Detect which cell encompasses the target text, then output its [X, Y] center coordinate. 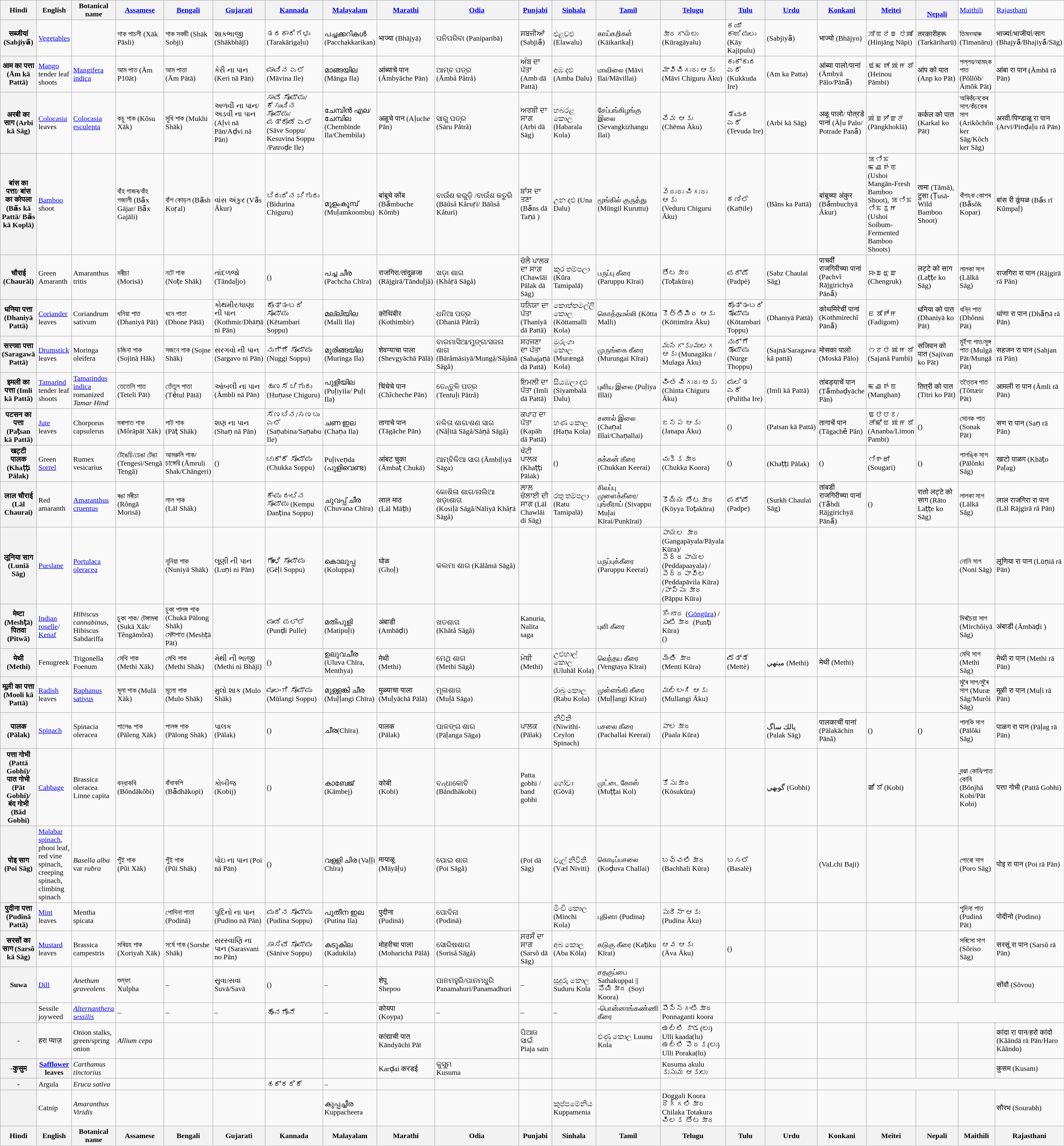
ميتهي (Methi) [791, 663]
ಬಸಲೆ (Basalè) [745, 864]
પાલક(Pālak) [239, 730]
తోటకూర (Toṭakūra) [693, 277]
Mentha spicata [94, 917]
ਅਰਬੀ ਦਾ ਸਾਗ (Arbi dā Sāg) [535, 123]
జనప ఆకు(Janapa Āku) [693, 427]
కొయ్య తోటకూర(Kōyya Toṭakūra) [693, 504]
ꯐꯗꯤꯒꯣꯝ (Fadigom) [891, 318]
ಕುಕ್ಕುದ ಎರೆ (Kukkuda Ire) [745, 74]
কচু শাক (Kôsu Xāk) [140, 123]
ಗೋಳಿ ಸೊಪ್ಪು (Gēḷi Soppu) [294, 565]
সোনক পাত (Sonak Pāt) [976, 427]
ধনে পাতা(Dhone Pātā) [188, 318]
හබරළ කොල (Habarala Kola) [574, 123]
Tamarindus indicaromanizedTamar Hind [94, 390]
পল্লব/আমঽক পাত (Pôllôb/Āmôk Pāt) [976, 74]
कांदा रा पान/हरो कांदो (Kãāndā rā Pān/Haro Kãāndo) [1029, 1041]
වැල් නිවිති (Væl Niviti) [574, 864]
सरसों का साग (Sarsõ kā Sāg) [18, 949]
মূলো শাক(Mulo Shāk) [188, 695]
കുപ്പച്ചീരKuppacheera [350, 1108]
মূলা শাক (Mulā Xāk) [140, 695]
সর্ষে শাক (Sorshe Shāk) [188, 949]
ਸਬਜੀਆਂ (Sabjiā̃) [535, 38]
पुदीना पत्ता (Pudinā Pattā) [18, 917]
ପାଳଙ୍ଗ ଶାଗ(Pāḷanga Sāga) [477, 730]
ପାନମହୁରି/ପାନମଧୁରିPanamahuri/Panamadhuri [477, 985]
ਇਮਲੀ ਦਾ ਪੱਤਾ (Imli dā Pattā) [535, 390]
मूली का पत्ता (Mooli kā Pattā) [18, 695]
તાંદળજો (Tāndaḷjo) [239, 277]
Sessile joyweed [54, 1013]
ଧନିଆ ପତ୍ର(Dhaniā Påtrå) [477, 318]
लाल माठ(Lāl Māṭh) [406, 504]
ꯀꯣꯕꯤ (Kobi) [891, 787]
लट्टे को साग (Laṭṭe ko Sāg) [937, 277]
શાકભાજી (Shākbhājī) [239, 38]
आंप को पात (Anp ko Pāt) [937, 74]
(Surkh Chaulai Sāg) [791, 504]
তত্তৈৰ পাত (Tôttæir Pāt) [976, 390]
Vegetables [54, 38]
पालक(Pālak) [406, 730]
-कुसुम [18, 1069]
சணல் இலை (Chaṇal Illai/Chaṇallai) [628, 427]
එළවළු (Elawalu) [574, 38]
Radish leaves [54, 695]
खाटो पाळग (Khāṭo Paḷag) [1029, 464]
Green Sorrel [54, 464]
Red amaranth [54, 504]
Coriandrum sativum [94, 318]
Moringa oleifera [94, 355]
ఆవ ఆకు(Āva Āku) [693, 949]
নটে শাক(Noṭe Shāk) [188, 277]
ಕೊತ್ತಂಬರಿ ಸೊಪ್ಪು (Kētambari Soppu) [294, 318]
तामा (Tāmā), टुसा (Ṭusā-Wild Bamboo Shoot) [937, 204]
മല്ലിയില (Malli Ila) [350, 318]
अळूचे पान (Aḷuche Pān) [406, 123]
ବାରମାସିଆ/ମୁଙ୍ଗ/ସଜନା ଶାଗ (Bāråmāsiyā/Mungå/Såjånā Sāgå) [477, 355]
ତେନ୍ତୁଳି ପତ୍ର(Tentuḷi Påtrå) [477, 390]
Safflower leaves [54, 1069]
Catnip [54, 1108]
සූදුරු කොල Suduru Kola [574, 985]
सोंवौ (Sõvou) [1029, 985]
ਬਾਂਸ ਦਾ ਤਣਾ (Bā̃ns dā Taṇā ) [535, 204]
মুখি শাক (Mukhi Shāk) [188, 123]
කුප්පමේනිය Kuppamenia [574, 1108]
આંબલી ના પાન (Āmbli nā Pān) [239, 390]
સરસ્વાણિ ના પાન (Sarasvani no Pān) [239, 949]
අඹ දළු (Amba Dalu) [574, 74]
නිවිති (Niwithi-Ceylon Spinach) [574, 730]
भाज्या (Bhājyā) [406, 38]
घोळ(Ghoḷ) [406, 565]
മാങ്ങയില (Mānga Ila) [350, 74]
पत्ता गोभी (Pattā Gobhi)/पात गोभी (Pāt Gobhi)/बंद गोभी (Bãd Gobhi) [18, 787]
ਸਹਜਣਾ ਦਾ ਪੱਤਾ (Sahajaṇā dā Pattā) [535, 355]
మావిచిగురు ఆకు(Māvi Chiguru Āku) [693, 74]
શણ ના પાન (Shaṇ nā Pān) [239, 427]
মেথি শাক(Methi Xāk) [140, 663]
ꯁꯖꯅꯥ ꯄꯥꯝꯕꯤ (Sajanā Pambi) [891, 355]
ਮੇਥੀ (Methi) [535, 663]
గోంగూర (Gōngūra) /పుంటికూర (Punṭi Kūra)() [693, 626]
चिंचेचे पान (Chĩcheche Pān) [406, 390]
ನುಗ್ಗೆ ಸೊಪ್ಪು (Nuggi Soppu) [294, 355]
शेपूShepoo [406, 985]
ගෝවා (Gōvā) [574, 787]
आम का पत्ता (Ām kā Pattā) [18, 74]
बांस री कूंपळ (Bā̃s rī Kũmpaḷ) [1029, 204]
ಪದ್ಪೆ (Padpè) [745, 277]
புளி கீரை [628, 626]
மூங்கில் குருத்து (Mūngil Kuruttu) [628, 204]
रातो लट्टे को साग (Rāto Laṭṭe ko Sāg) [937, 504]
ମେଥି ଶାଗ(Methi Sāgå) [477, 663]
সৰিয়হ শাক (Xoriyah Xāk) [140, 949]
கொடிப்பசலை (Koḍuva Challai) [628, 864]
পালঙ্গ শাক(Pālong Shāk) [188, 730]
अंबाडी (Ãmbāḍi ) [1029, 626]
বাঁহ গাজৰ/বাঁহ গজালী (Bā̃x Gājar/ Bā̃x Gajāli) [140, 204]
अरबी का साग (Arbi kā Sāg) [18, 123]
ಮಾವಿನ ಎಲೆ (Māvina Ile) [294, 74]
ସୋରିଷଶାଗ(Soriså Sāgå) [477, 949]
বাঁশঽক কোপৰ (Bā̃sôk Kopar) [976, 204]
कोबी(Kobi) [406, 787]
හණ කොල (Haṇa Kola) [574, 427]
ꯑꯥꯃꯒꯤ ꯄꯥꯝꯕꯤ (Heinou Pāmbi) [891, 74]
राजगिरा रा पान (Rājgirā rā Pān) [1029, 277]
ముల్లంగి ఆకు(Mullangi Āku) [693, 695]
ପିଆଜ ସାଇଁPiaja sain [535, 1041]
சேப்பங்கிழங்கு இலை (Sevangkizhangu Ilai) [628, 123]
சிவப்பு முளைக்கீரை/புங்கீராய் (Sivappu Muḷai Kīrai/Punkīrai) [628, 504]
मोसका पालो (Moskā Pālo) [842, 355]
ଖଡ଼ା ଶାଗ(Khåṛā Sāgå) [477, 277]
କଲମା ଶାଗ (Kålåmā Sāgå) [477, 565]
मेथी रा पान (Methi rā Pān) [1029, 663]
চুকা শাক/ টেঙ্গামৰা(Sukā Xāk/ Têngāmôrā) [140, 626]
তিমনআৰু (Timanāru) [976, 38]
तरकारीहरू (Tarkāriharū) [937, 38]
পোদিনা পাতা (Podinā) [188, 917]
ഉലുവചീര (Uluva Chīra, Menthya) [350, 663]
പുളിയില (Puḷiyila/ Puḷi Ila) [350, 390]
सौरभ (Sourabh) [1029, 1108]
বন্ধাকবি(Bôndākôbi) [140, 787]
Mangifera indica [94, 74]
સરગવો ની પાન (Sargavo ni Pān) [239, 355]
උන දළු (Una Dalu) [574, 204]
-பொன்னாங்கண்ணி கீரை [628, 1013]
ਧਨਿਯਾ ਦਾ ਪੱਤਾ (Thaniyā dā Pattā) [535, 318]
तागाचे पान(Tāgāche Pān) [406, 427]
पालकाचीं पानां (Pālakāchin Pānã) [842, 730]
कोयपा(Koypa) [406, 1013]
Chorporus capsulerus [94, 427]
Alternanthera sessilis [94, 1013]
लूनिया साग (Luniā Sāg) [18, 565]
Coriander leaves [54, 318]
लाल राजगिरा रा पान (Lāl Rājgirā rā Pān) [1029, 504]
ପୋଦିନା(Podinā) [477, 917]
বাঁশ কোড়ল (Bā̃sh Koṛal) [188, 204]
பருப்புக்கீரை (Paruppu Keerai) [628, 565]
Basella alba var rubra [94, 864]
চুকা পালঙ্গ শাক(Chukā Pālong Shāk)মেষ্টাপাত (Meshṭā Pāt) [188, 626]
कर्कल को पात (Karkal ko Pāt) [937, 123]
आंबट चुका(Āmbaṭ Chukā) [406, 464]
পুদিনা পাত (Pudinā Pāt) [976, 917]
ಸೆಣಬಿನ/ಸಣಬು ಎಲೆ (Saṇabina/Saṇabu Ile) [294, 427]
Drumstick leaves [54, 355]
કેરી ના પાન (Keri nā Pān) [239, 74]
മുള്ളങ്കി ചീര (Muḷḷangi Chīra) [350, 695]
ಬಿದುರಿನ ಚಿಗುರು (Bidurina Chiguru) [294, 204]
ବନ୍ଧାକୋବି(Båndhākobi) [477, 787]
पटसन का पत्ता (Paṭsan kā Pattā) [18, 427]
କୁସୁମKusuma [477, 1069]
সজনে শাক (Sojne Shāk) [188, 355]
शेवग्याचा पाला(Shevgyāchā Pālā) [406, 355]
കാബേജ് (Kāmbej) [350, 787]
ಕಯ್ ಕಾಜಿಪುಲು (Kāy Kajipulu) [745, 38]
கொத்தமல்லி (Kōtta Malli) [628, 318]
টেঙেচি/চেঙা টেঙা (Tengesi/Sengā Tengā) [140, 464]
सजिवन को पात (Sajivan ko Pāt) [937, 355]
সৰিসো সাগ (Sôriso Sāg) [976, 949]
Puḷiveṇda (പുളിവെണ്ട) [350, 464]
Carthamus tinctorius [94, 1069]
ਪਾਲਕ (Pālak) [535, 730]
আম পাত (Ām P10āt) [140, 74]
तांबड्याचें पान (Tā̃mbaḍyāche Pān) [842, 390]
మెంతి కూర (Menti Kūra) [693, 663]
ਕਪਾਹ ਦਾ ਪੱਤਾ (Kapāh dā Pattā) [535, 427]
Mint leaves [54, 917]
মেথি সাগ (Methi Sāg) [976, 663]
खट्टी पालक (Khaṭṭi Pālak) [18, 464]
ধন্নি পাত (Dhônni Pāt) [976, 318]
भाज्यां/भाजीयां/साग (Bhajyā̃/Bhajiyā̃/Sāg) [1029, 38]
আমরুলি শাক/চাঙ্গেরি (Āmruli Shak/Chāngeri) [188, 464]
Raphanus sativus [94, 695]
অৰিকঁচনকেৰ সাগ/কঁচকেৰ সাগ (Arikõchôn ker Sāg/Kõch ker Sāg) [976, 123]
ಕೊತ್ತಂಬರಿ ತೊಪ್ಪು (Kōtambari Toppu) [745, 318]
ꯃꯉꯒꯥꯟ (Manghan) [891, 390]
कोथिंबीर(Kothimbir) [406, 318]
Dill [54, 985]
କୋଶିଳା ଶାଗ/ନାଲିଆ ଖଡ଼ାଶାଗ(Kosiḷā Sāgå/Nāliyā Khåṛā Sāgå) [477, 504]
सरसूं रा पान (Sarsũ rā Pān) [1029, 949]
Purslane [54, 565]
(Sabjiyā̃) [791, 38]
മുളംകൂമ്പ് (Muḷamkoombu) [350, 204]
(Poi dā Sāg) [535, 864]
ମୂଳାଶାଗ(Muḷā Sāga) [477, 695]
ಮೂಲಂಗಿ ಸೊಪ್ಪು (Mūlangi Soppu) [294, 695]
বাঁধাকপি(Bā̃dhākopi) [188, 787]
मेष्टा (Meshṭā)पितवा (Pitwā) [18, 626]
इमली का पत्ता (Imli kā Pattā) [18, 390]
ਲਾਲ ਚੋਲਾਈ ਦੀ ਸਾਗ (Lāl Chawlāi di Sāg) [535, 504]
মেথি শাক(Methi Shāk) [188, 663]
পাট শাক(Pāṭ Shāk) [188, 427]
ఉల్లి కాడ(లు)Ulli kaada(lu) ఉల్లి పొరక(లు)Ulli Poraka(lu) [693, 1041]
ಪದ್ಪೆ (Padpe) [745, 504]
মুৰৈ সাগ/মুৰৈ সাগ (Muræ Sāg/Murôi Sāg) [976, 695]
ಸಾವೆ ಸೊಪ್ಪು/ ಕೆಸುವಿನ ಸೊಪ್ಪು/ ಪತ್ರೊಡೆ ಎಲೆ (Sāve Soppu/ Kesuvina Soppu /Patroḍe Ile) [294, 123]
රාබු කොල (Rabu Kola) [574, 695]
కూరగాయలు (Kūragāyalu) [693, 38]
காய்கறிகள் (Kāikarikaḷ) [628, 38]
(Patsan kā Pattā) [791, 427]
ଖତଶାଗ(Khåtå Sāgå) [477, 626]
മതിപുളി (Matipuḷi) [350, 626]
ধনিয়া পাত (Dhaniyā Pāt) [140, 318]
උළුහාල් කොල (Uluhāl Kola) [574, 663]
मायाळू(Māyāḷu) [406, 864]
Tamarind tender leaf shoots [54, 390]
পুঁই শাক(Pũi Xāk) [140, 864]
मूळी रा पान (Muḷi rā Pān) [1029, 695]
(Arbi kā Sāg) [791, 123]
പച്ച ചീര (Pachcha Chīra) [350, 277]
कोथमिरेचीं पानां (Kothmirechĩ Pānā̃) [842, 318]
धनिया को पात (Dhaniyā ko Pāt) [937, 318]
పుదీనా ఆకు(Pudina Āku) [693, 917]
വളളി ചിര (Vaḷḷi Chīra) [350, 864]
చుక్కకూర (Chukka Koora) [693, 464]
तागाचें पान (Tāgachẽ Pān) [842, 427]
মিৰচৈয়া সাগ (Mirchôiyā Sāg) [976, 626]
कुसम (Kusam) [1029, 1069]
(Imli kā Pattā) [791, 390]
Colocasia esculenta [94, 123]
अंबाडी(Ambāḍi) [406, 626]
Suwa [18, 985]
बांबूच्या अंकुर (Bā̃mbuchyā Ãkur) [842, 204]
राजगिरा/तांदुळजा(Rājgirā/Tānduḷjā) [406, 277]
વાંસ અંકુર (Vā̃s Ãkur) [239, 204]
పాలకూర(Paala Kūra) [693, 730]
કોબીજ(Kobij) [239, 787]
వెదురు చిగురు ఆకు(Veduru Chiguru Āku) [693, 204]
ಹಕ್ಕರಿಕೆ [294, 1084]
ଆମ୍ବିଳିଆ ସାଗ (Āmbiḷiyā Sāga) [477, 464]
पाळग रा पान (Pāḷag rā Pān) [1029, 730]
Cabbage [54, 787]
ചുവപ്പ് ചീര (Chuvana Chīra) [350, 504]
শাক পাচলী (Xāk Pāsli) [140, 38]
चौराई (Chaurāi) [18, 277]
முருங்கை கீரை (Murungai Kīrai) [628, 355]
अरवी/पिण्डाळू रा पान (Arvi/Pinḍaḷu rā Pān) [1029, 123]
కోసుకూర(Kōsukūra) [693, 787]
ꯆꯦꯡꯔꯨꯛ (Chengruk) [891, 277]
Patta gobhi / band gobhi [535, 787]
ਸਰਸੋੰ ਦਾ ਸਾਗ (Sarsõ dā Sāg) [535, 949]
ಹುಣಸೆ ಚಿಗುರು (Huṇase Chiguru) [294, 390]
भाज्यो (Bhājyo) [842, 38]
చేమ ఆకు(Chēma Āku) [693, 123]
കൊലുപ്പ (Koluppa) [350, 565]
নোনি সাগ (Noni Sāg) [976, 565]
മുരിങ്ങയില (Muringa Ila) [350, 355]
મેથી ની ભાજી(Methi ni Bhāji) [239, 663]
तांबडी राजगिरीच्या पानां (Tā̃bdi Rājgirichyā Pānā̃) [842, 504]
পালকি সাগ (Pālôki Sāg) [976, 730]
চজিনা শাক (Sojinā Hāk) [140, 355]
Spinach [54, 730]
پالك ساگ (Palak Sāg) [791, 730]
ಪುಲಿತ ಎರೆ (Pulitha Ire) [745, 390]
पोदीनो (Podino) [1029, 917]
પુદિનો ના પાન (Pudino nā Pān) [239, 917]
आंब्या पालो/पानां (Āmbyā Pālo/Pānā̃) [842, 74]
ചീര(Chīra) [350, 730]
અળવી ના પાન/અડવી ના પાન (Aḷvi nā Pān/Aḍvi nā Pān) [239, 123]
Spinacia oleracea [94, 730]
കടുകില (Kadukila) [350, 949]
(Sabz Chaulai Sāg) [791, 277]
மாவிலை (Māvi Ilai/Māvillai) [628, 74]
ಪುಂಡಿ ಪಲ್ಲೆ (Punḍi Pulle) [294, 626]
கடுகு கீரை (Kaṭiku Kīrai) [628, 949]
కొత్తిమీర ఆకు(Kōttimīra Āku) [693, 318]
अळू पालो/ पोत्रडे पानां (Āḷu Palo/ Potrade Panā̃) [842, 123]
முள்ளங்கி கீரை (Muḷḷangi Kīrai) [628, 695]
পালেঙ শাক(Pāleng Xāk) [140, 730]
শুল্ফাXulpha [140, 985]
சுக்கன் கீரை (Chukkan Keerai) [628, 464]
শাক সবজী (Shāk Sobji) [188, 38]
पाचवीं राजगिरीच्या पानां (Pachvĩ Rājgirichyā Pānā̃) [842, 277]
पत्ता गोभी (Pattā Gobhi) [1029, 787]
வெந்தய கீரை (Vengtaya Kīrai) [628, 663]
කූර තම්පලා (Kūra Tamipalā) [574, 277]
ಸಾಸಿವೆ ಸೊಪ್ಪು (Sānive Soppu) [294, 949]
लूणिया रा पान (Lūṇiā rā Pān) [1029, 565]
ସାରୁ ପତ୍ର(Sāru Påtrå) [477, 123]
ꯁꯧꯒꯔꯤ (Sougari) [891, 464]
लाल चौराई (Lāl Chaurai) [18, 504]
हरा प्याज़ [54, 1041]
Portulaca oleracea [94, 565]
ନଳିତା ଶାଗ/ଶଣ ସାଗ(Nåḷitā Sāgå/Såṇå Sāgå) [477, 427]
धनिया पत्ता (Dhaniyā Pattā) [18, 318]
পোৰো সাগ (Poro Sāg) [976, 864]
(Am ka Patta) [791, 74]
পুঁই শাক(Pũi Shāk) [188, 864]
पोइ साग (Poi Sāg) [18, 864]
मोहरीचा पाला(Moharichā Pālā) [406, 949]
ꯄꯥꯡꯈꯣꯛꯂꯥ (Pāngkhoklā) [891, 123]
নূনিয়া শাক (Nuniyā Shāk) [188, 565]
ನುರ್ಗೆ ತೊಪ್ಪು (Nurge Thoppu) [745, 355]
মৰাপাত শাক(Môrāpāt Xāk) [140, 427]
සියඹලා දළු (Siyambalā Dalu) [574, 390]
Fenugreek [54, 663]
मुळ्याचा पाला(Muḷyāchā Pālā) [406, 695]
आंबा रा पान (Ãmbā rā Pān) [1029, 74]
Amaranthus cruentus [94, 504]
ପନିପରିବା (Paniparibā) [477, 38]
Hibiscus cannabinus,Hibiscus Sabdariffa [94, 626]
ପୋଇ ଶାଗ(Poi Sāgå) [477, 864]
बांबूचे कोंब (Bā̃mbuche Kõmb) [406, 204]
කොත්තමල්ලි කොල (Kōttamalli Kola) [574, 318]
ବାଉଁଶ କରୁଡ଼ି /ବାଉଁଶ କତୁରି(Bāũså Kåruṛi/ Bāũså Kåturi) [477, 204]
Rumex vesicarius [94, 464]
Kusuma akuluకుసుమ ఆకులు [693, 1069]
মুইঁগা পাত/মুঙ্গ পাত (Muĩgā Pāt/Mungā Pāt) [976, 355]
Malabar spinach, phooi leaf, red vine spinach, creeping spinach, climbing spinach [54, 864]
ꯍꯤꯟꯖꯥꯡ ꯅꯥꯄꯤ (Hinjāng Nāpi) [891, 38]
ꯎꯁꯣꯏ ꯃꯉꯒꯥꯟ (Ushoi Mangān-Fresh Bamboo Shoot), ꯎꯁꯣꯏ ꯁꯣꯏꯕꯨꯝ (Ushoi Soibum-Fermented Bamboo Shoots) [891, 204]
Karḍai करडई [406, 1069]
आमली रा पान (Āmli rā Pān) [1029, 390]
Anethum graveolens [94, 985]
পালঙ্কি সাগ (Pālônki Sāg) [976, 464]
புளிய இலை (Puḷiya Illāi) [628, 390]
बांस का पत्ता/ बांस का कोपला (Bā̃s kā Pattā/ Bā̃s kā Koplā) [18, 204]
ಪುದಿನ ಸೊಪ್ಪು (Pudina Soppu) [294, 917]
Eruca sativa [94, 1084]
పాయల కూర(Gangapāyala/Pāyala Kūra)/పెద్దపాయల (Peddapaayala) /పెద్దపావిల(Peddapāvila Kūra)/పాప్పు కూర(Pāppu Kūra) [693, 565]
કોથમીર/ધાણા ની પાન (Kothmir/Dhāṇā ni Pān) [239, 318]
তেঁতুল পাতা(Tẽtul Pātā) [188, 390]
ಹೊನಗೊನೆ [294, 1013]
ತೆವುದ ಎರೆ (Tevuda Ire) [745, 123]
Kanuria,Nalita saga [535, 626]
Brassica campestris [94, 949]
Mango tender leaf shoots [54, 74]
Green Amaranth [54, 277]
முட்டை கோஸ் (Muṭṭai Kol) [628, 787]
सहजन रा पान (Sahjan rā Pān) [1029, 355]
पोइ रा पान (Poi rā Pān) [1029, 864]
मेथी(Methi) [406, 663]
പച്ചക്കറികൾ (Pacchakkarikan) [350, 38]
ചണ ഇല (Chaṇa Ila) [350, 427]
સુવા/સવાSuvā/Savā [239, 985]
బచ్చలికూర(Bachhali Kūra) [693, 864]
புதினா (Pudina) [628, 917]
(Khaṭṭi Pālak) [791, 464]
आंब्याचे पान (Ãmbyāche Pān) [406, 74]
আম পাতা(Ām Pātā) [188, 74]
ৰঙা মৰীচা(Rôngā Morisā) [140, 504]
ಕೆಂಪು ದಂಟಿನ ಸೊಪ್ಪು (Kempu Danṭina Soppu) [294, 504]
మునగాకు/ములగ ఆకు (Munagāku / Mulaga Āku) [693, 355]
(Sajnā/Saragawa kā pattā) [791, 355]
धांणा रा पान (Dhā̃ṇā rā Pān) [1029, 318]
(VaLchi Baji) [842, 864]
பசலை கீரை (Pachallai Keerai) [628, 730]
पालक (Pālak) [18, 730]
सरगवा पत्ता (Saragawā Pattā) [18, 355]
ਚੋਲੈ ਪਾਲਕ ਦਾ ਸਾਗ (Chawlāi Pālak dā Sāg) [535, 277]
ಕಣಿಲೆ (Kaṇile) [745, 204]
பருப்பு கீரை (Paruppu Kīrai) [628, 277]
ചേമ്പിൻ എല/ചേമ്പില (Chembinde Ila/Chembila) [350, 123]
Onion stalks, green/spring onion [94, 1041]
Mustard leaves [54, 949]
ළුණු කොල Luunu Kola [628, 1041]
তেতেলি পাত (Teteli Pāt) [140, 390]
Jute leaves [54, 427]
මිංචි කොල (Minchi Kola) [574, 917]
Colocasia leaves [54, 123]
රතු තම්පලා (Ratu Tamipalā) [574, 504]
මුරුංගා කොල (Murængā Kola) [574, 355]
મુલો શાક (Mulo Shāk) [239, 695]
বন্ঝা কোবি/পাত কোবি (Bônjhā Kobi/Pāt Kobi) [976, 787]
ਅੰਬ ਦਾ ਪੱਤਾ (Amb dā Pattā) [535, 74]
పొన్నగంటికూరPonnaganti koora [693, 1013]
सब्जीयां (Sabjiyā̃) [18, 38]
(Dhaniyā Pattā) [791, 318]
মৰীচা(Morisā) [140, 277]
Doggali Kooraదొగ్గలికూర Chilaka Totakuraచిలక తోటకూర [693, 1108]
අබ කොල (Aba Kōla) [574, 949]
Amaranthus Viridis [94, 1108]
ತರಕಾರಿಗಳು (Tarakārigaḷu) [294, 38]
ಚುಕ್ಕೆ ಸೊಪ್ಪು (Chukka Soppu) [294, 464]
પોઇ ના પાન (Poi nā Pān) [239, 864]
Trigonella Foenum [94, 663]
तित्री को पात (Titri ko Pāt) [937, 390]
ଆମ୍ବ ପତ୍ର(Āmbå Påtrå) [477, 74]
சதகுப்பைSathakuppai || సోయికూర (Soyi Koora) [628, 985]
कांद्याची पात Kāndyāchi Pāt [406, 1041]
Amaranthus tritis [94, 277]
ਖੱਟੀ ਪਾਲਕ (Khaṭṭi Pālak) [535, 464]
(Bãns ka Pattā) [791, 204]
Bamboo shoot [54, 204]
Brassica oleracea Linne capita [94, 787]
सण रा पान (Saṇ rā Pān) [1029, 427]
Argula [54, 1084]
લૂણી ની પાન (Luṇi ni Pān) [239, 565]
చింత చిగురు అకు (Chinta Chiguru Āku) [693, 390]
লাল শাক(Lāl Shāk) [188, 504]
ꯑꯅꯥꯅꯕ/ꯂꯤꯃꯣꯟ ꯄꯥꯝꯕꯤ (Ananba/Limon Pambi) [891, 427]
گوبهي (Gobhi) [791, 787]
Allium cepa [140, 1041]
പുതീന ഇല (Putina Ila) [350, 917]
पुदीना(Pudinā) [406, 917]
Indian roselle/ Kenaf [54, 626]
ಮೆತ್ತೆ (Mettè) [745, 663]
